Output the [x, y] coordinate of the center of the cell containing the given text.  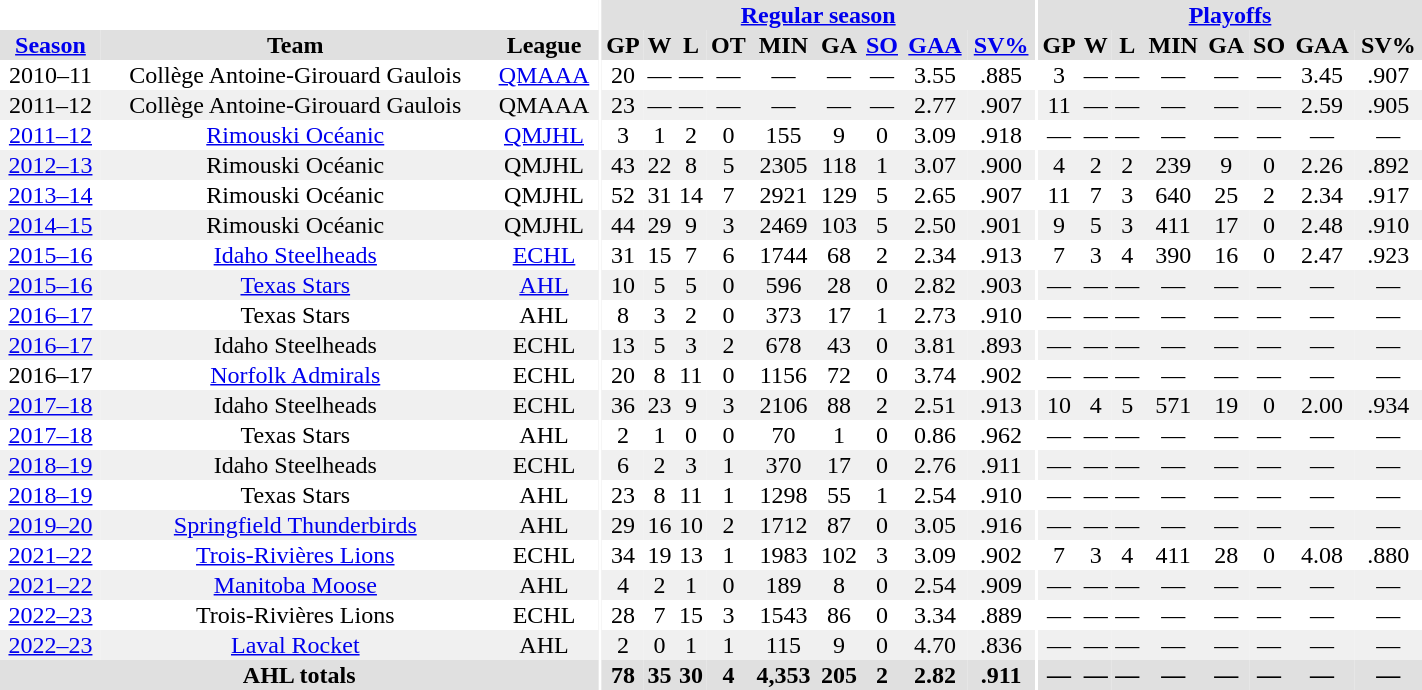
678 [783, 345]
2.50 [934, 225]
2.77 [934, 105]
.836 [1002, 645]
2.59 [1322, 105]
Norfolk Admirals [296, 375]
155 [783, 135]
2.76 [934, 465]
25 [1226, 195]
2921 [783, 195]
1298 [783, 495]
373 [783, 315]
.905 [1388, 105]
.917 [1388, 195]
35 [660, 675]
2013–14 [50, 195]
.909 [1002, 585]
Team [296, 45]
3.81 [934, 345]
Season [50, 45]
2106 [783, 405]
1543 [783, 615]
52 [623, 195]
AHL totals [299, 675]
34 [623, 555]
.962 [1002, 435]
14 [690, 195]
4.08 [1322, 555]
2010–11 [50, 75]
1712 [783, 525]
1744 [783, 255]
2.00 [1322, 405]
League [544, 45]
239 [1174, 165]
30 [690, 675]
1156 [783, 375]
115 [783, 645]
118 [838, 165]
.923 [1388, 255]
4,353 [783, 675]
2.48 [1322, 225]
87 [838, 525]
596 [783, 285]
Springfield Thunderbirds [296, 525]
571 [1174, 405]
1983 [783, 555]
2305 [783, 165]
.885 [1002, 75]
.880 [1388, 555]
88 [838, 405]
2.26 [1322, 165]
.916 [1002, 525]
.903 [1002, 285]
22 [660, 165]
55 [838, 495]
2014–15 [50, 225]
2.65 [934, 195]
70 [783, 435]
4.70 [934, 645]
370 [783, 465]
102 [838, 555]
Laval Rocket [296, 645]
.918 [1002, 135]
Regular season [818, 15]
78 [623, 675]
0.86 [934, 435]
72 [838, 375]
68 [838, 255]
.889 [1002, 615]
2.51 [934, 405]
.934 [1388, 405]
3.05 [934, 525]
2.47 [1322, 255]
.892 [1388, 165]
2469 [783, 225]
36 [623, 405]
3.55 [934, 75]
103 [838, 225]
205 [838, 675]
86 [838, 615]
3.07 [934, 165]
189 [783, 585]
OT [729, 45]
2012–13 [50, 165]
640 [1174, 195]
.900 [1002, 165]
2.73 [934, 315]
390 [1174, 255]
.901 [1002, 225]
.893 [1002, 345]
44 [623, 225]
3.45 [1322, 75]
129 [838, 195]
3.34 [934, 615]
3.74 [934, 375]
2019–20 [50, 525]
Manitoba Moose [296, 585]
Playoffs [1230, 15]
